Return (X, Y) of the center of cell containing provided text 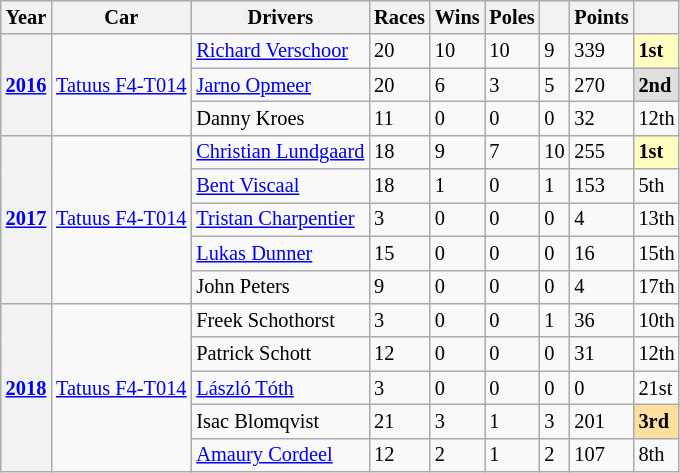
21 (400, 421)
Year (26, 17)
21st (657, 388)
6 (458, 85)
Jarno Opmeer (280, 85)
Patrick Schott (280, 354)
2018 (26, 387)
Richard Verschoor (280, 51)
Lukas Dunner (280, 253)
8th (657, 455)
Christian Lundgaard (280, 152)
15 (400, 253)
2017 (26, 219)
10th (657, 320)
László Tóth (280, 388)
107 (602, 455)
13th (657, 219)
201 (602, 421)
Races (400, 17)
3rd (657, 421)
31 (602, 354)
Bent Viscaal (280, 186)
17th (657, 287)
2016 (26, 84)
2nd (657, 85)
11 (400, 118)
Isac Blomqvist (280, 421)
Drivers (280, 17)
5th (657, 186)
15th (657, 253)
255 (602, 152)
Danny Kroes (280, 118)
339 (602, 51)
Freek Schothorst (280, 320)
Wins (458, 17)
16 (602, 253)
Points (602, 17)
Amaury Cordeel (280, 455)
270 (602, 85)
153 (602, 186)
5 (554, 85)
Tristan Charpentier (280, 219)
7 (512, 152)
Car (121, 17)
Poles (512, 17)
32 (602, 118)
36 (602, 320)
John Peters (280, 287)
